Identify which cell holds the provided text, then report its [X, Y] central coordinate. 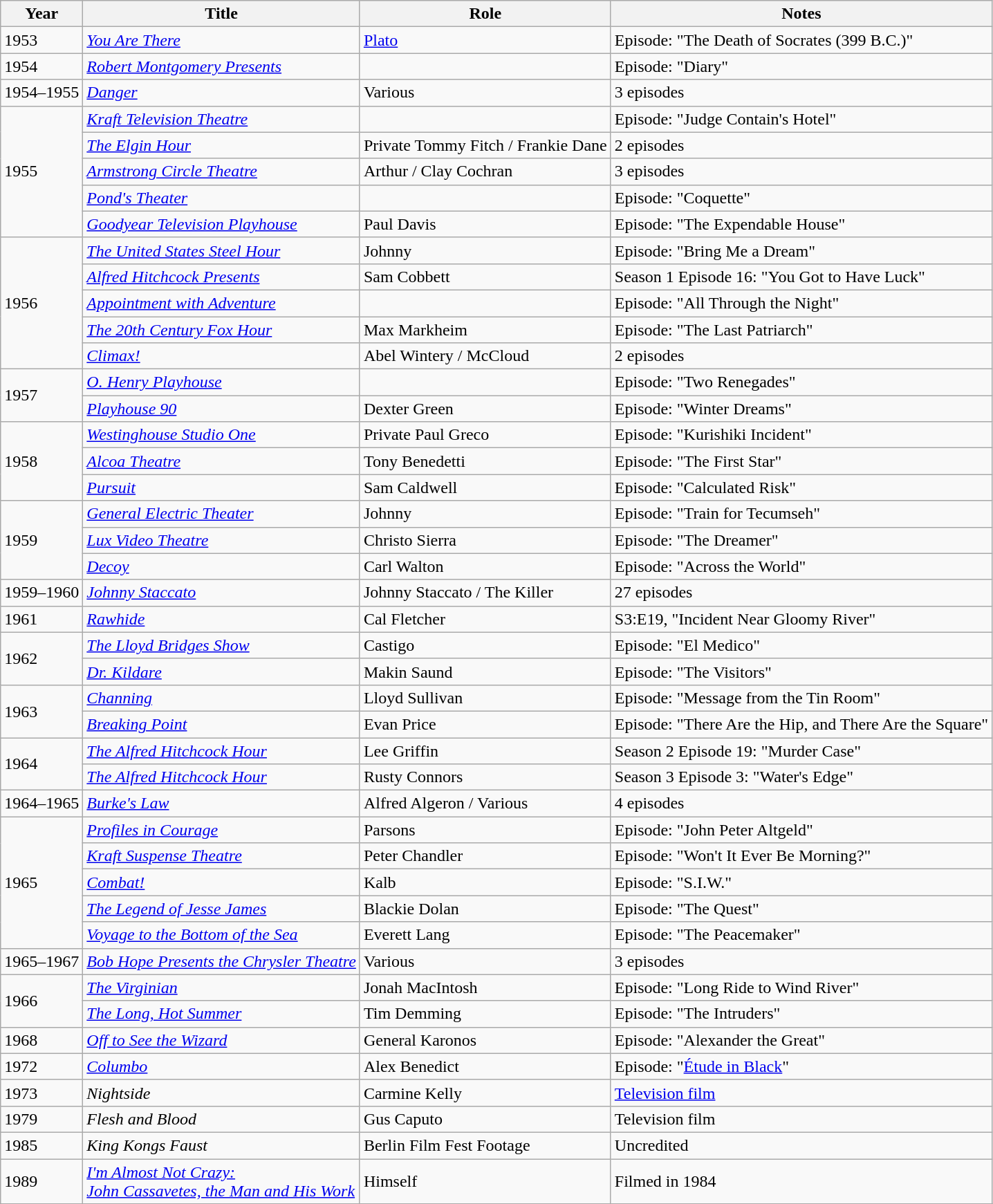
Episode: "The Intruders" [801, 1014]
Episode: "The Death of Socrates (399 B.C.)" [801, 40]
Breaking Point [221, 724]
Lee Griffin [485, 750]
Rawhide [221, 619]
Pursuit [221, 488]
Episode: "Long Ride to Wind River" [801, 988]
Westinghouse Studio One [221, 435]
Kraft Suspense Theatre [221, 856]
1966 [41, 1001]
Season 2 Episode 19: "Murder Case" [801, 750]
Parsons [485, 830]
Episode: "Train for Tecumseh" [801, 514]
Tim Demming [485, 1014]
Episode: "The Last Patriarch" [801, 330]
The Legend of Jesse James [221, 909]
1964 [41, 763]
Alfred Hitchcock Presents [221, 277]
Notes [801, 14]
Private Paul Greco [485, 435]
4 episodes [801, 804]
1985 [41, 1145]
Alcoa Theatre [221, 461]
Episode: "The Visitors" [801, 672]
Evan Price [485, 724]
The Lloyd Bridges Show [221, 645]
Alfred Algeron / Various [485, 804]
Max Markheim [485, 330]
Episode: "All Through the Night" [801, 303]
1954–1955 [41, 93]
Blackie Dolan [485, 909]
1968 [41, 1040]
Sam Caldwell [485, 488]
Berlin Film Fest Footage [485, 1145]
1989 [41, 1181]
Episode: "Diary" [801, 66]
Filmed in 1984 [801, 1181]
Voyage to the Bottom of the Sea [221, 935]
Episode: "Bring Me a Dream" [801, 250]
Everett Lang [485, 935]
Episode: "Two Renegades" [801, 382]
1962 [41, 658]
Role [485, 14]
Abel Wintery / McCloud [485, 356]
Channing [221, 698]
Decoy [221, 566]
O. Henry Playhouse [221, 382]
Armstrong Circle Theatre [221, 172]
Episode: "Étude in Black" [801, 1066]
Johnny Staccato / The Killer [485, 593]
S3:E19, "Incident Near Gloomy River" [801, 619]
Episode: "The First Star" [801, 461]
Episode: "Kurishiki Incident" [801, 435]
Gus Caputo [485, 1119]
The Long, Hot Summer [221, 1014]
Episode: "Won't It Ever Be Morning?" [801, 856]
The Virginian [221, 988]
Profiles in Courage [221, 830]
I'm Almost Not Crazy: John Cassavetes, the Man and His Work [221, 1181]
Bob Hope Presents the Chrysler Theatre [221, 961]
Arthur / Clay Cochran [485, 172]
Episode: "Alexander the Great" [801, 1040]
1965–1967 [41, 961]
Episode: "The Peacemaker" [801, 935]
1973 [41, 1093]
Episode: "Coquette" [801, 198]
Makin Saund [485, 672]
1964–1965 [41, 804]
Appointment with Adventure [221, 303]
The Elgin Hour [221, 145]
Season 1 Episode 16: "You Got to Have Luck" [801, 277]
Nightside [221, 1093]
1953 [41, 40]
1965 [41, 882]
1958 [41, 461]
King Kongs Faust [221, 1145]
Combat! [221, 882]
Episode: "John Peter Altgeld" [801, 830]
Paul Davis [485, 224]
The 20th Century Fox Hour [221, 330]
Himself [485, 1181]
Rusty Connors [485, 777]
Jonah MacIntosh [485, 988]
Episode: "There Are the Hip, and There Are the Square" [801, 724]
1979 [41, 1119]
Burke's Law [221, 804]
Title [221, 14]
Tony Benedetti [485, 461]
Pond's Theater [221, 198]
Castigo [485, 645]
Carmine Kelly [485, 1093]
General Karonos [485, 1040]
Private Tommy Fitch / Frankie Dane [485, 145]
Episode: "S.I.W." [801, 882]
Episode: "The Expendable House" [801, 224]
1955 [41, 172]
Season 3 Episode 3: "Water's Edge" [801, 777]
Columbo [221, 1066]
Episode: "Judge Contain's Hotel" [801, 119]
Danger [221, 93]
27 episodes [801, 593]
Kalb [485, 882]
Episode: "Calculated Risk" [801, 488]
Johnny Staccato [221, 593]
Alex Benedict [485, 1066]
Dr. Kildare [221, 672]
Uncredited [801, 1145]
Carl Walton [485, 566]
Peter Chandler [485, 856]
Episode: "Winter Dreams" [801, 409]
1959–1960 [41, 593]
Robert Montgomery Presents [221, 66]
Off to See the Wizard [221, 1040]
Year [41, 14]
Episode: "Across the World" [801, 566]
Episode: "Message from the Tin Room" [801, 698]
Christo Sierra [485, 540]
Goodyear Television Playhouse [221, 224]
Flesh and Blood [221, 1119]
1957 [41, 396]
Cal Fletcher [485, 619]
You Are There [221, 40]
General Electric Theater [221, 514]
Playhouse 90 [221, 409]
Plato [485, 40]
Sam Cobbett [485, 277]
Lux Video Theatre [221, 540]
1959 [41, 540]
Episode: "The Dreamer" [801, 540]
Climax! [221, 356]
Lloyd Sullivan [485, 698]
Kraft Television Theatre [221, 119]
1972 [41, 1066]
1954 [41, 66]
Episode: "El Medico" [801, 645]
1963 [41, 711]
Dexter Green [485, 409]
1961 [41, 619]
The United States Steel Hour [221, 250]
Episode: "The Quest" [801, 909]
1956 [41, 303]
